Pinpoint the cell where the given text exists, returning its [X, Y] midpoint coordinate. 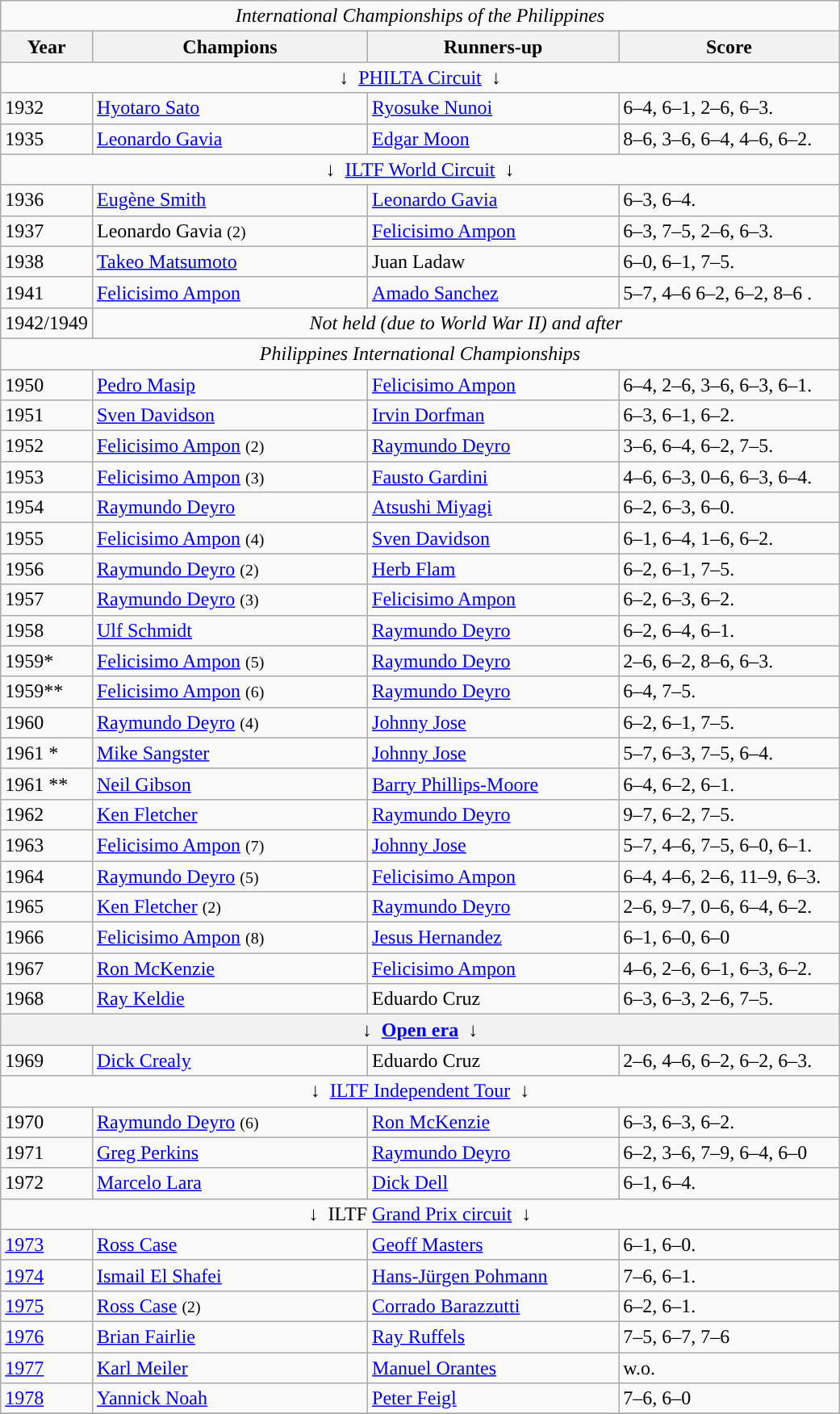
Pedro Masip [229, 385]
1953 [47, 477]
1956 [47, 569]
Takeo Matsumoto [229, 261]
Felicisimo Ampon (5) [229, 661]
1973 [47, 1245]
1960 [47, 722]
6–4, 6–1, 2–6, 6–3. [729, 108]
1967 [47, 968]
1942/1949 [47, 323]
Mike Sangster [229, 753]
6–3, 6–4. [729, 200]
↓ Open era ↓ [420, 1030]
Felicisimo Ampon (3) [229, 477]
1964 [47, 876]
6–3, 7–5, 2–6, 6–3. [729, 231]
Felicisimo Ampon (2) [229, 446]
Atsushi Miyagi [494, 508]
Year [47, 47]
Raymundo Deyro (5) [229, 876]
7–6, 6–1. [729, 1275]
6–2, 3–6, 7–9, 6–4, 6–0 [729, 1153]
Ray Keldie [229, 999]
Ross Case (2) [229, 1306]
7–5, 6–7, 7–6 [729, 1337]
1958 [47, 630]
1971 [47, 1153]
5–7, 4–6, 7–5, 6–0, 6–1. [729, 845]
6–1, 6–0, 6–0 [729, 938]
1966 [47, 938]
Ulf Schmidt [229, 630]
Juan Ladaw [494, 261]
Raymundo Deyro (4) [229, 722]
1936 [47, 200]
1978 [47, 1399]
↓ ILTF World Circuit ↓ [420, 169]
1950 [47, 385]
Dick Crealy [229, 1060]
Barry Phillips-Moore [494, 784]
5–7, 4–6 6–2, 6–2, 8–6 . [729, 292]
1961 * [47, 753]
↓ ILTF Independent Tour ↓ [420, 1091]
Raymundo Deyro (6) [229, 1122]
Marcelo Lara [229, 1183]
Ross Case [229, 1245]
6–1, 6–0. [729, 1245]
Yannick Noah [229, 1399]
Score [729, 47]
1941 [47, 292]
1970 [47, 1122]
1952 [47, 446]
Amado Sanchez [494, 292]
International Championships of the Philippines [420, 16]
Ken Fletcher [229, 814]
1965 [47, 907]
Karl Meiler [229, 1368]
8–6, 3–6, 6–4, 4–6, 6–2. [729, 139]
6–1, 6–4, 1–6, 6–2. [729, 538]
6–4, 4–6, 2–6, 11–9, 6–3. [729, 876]
2–6, 6–2, 8–6, 6–3. [729, 661]
Manuel Orantes [494, 1368]
Felicisimo Ampon (7) [229, 845]
Ken Fletcher (2) [229, 907]
Greg Perkins [229, 1153]
Edgar Moon [494, 139]
Hans-Jürgen Pohmann [494, 1275]
6–3, 6–3, 6–2. [729, 1122]
Not held (due to World War II) and after [466, 323]
Runners-up [494, 47]
1976 [47, 1337]
6–3, 6–1, 6–2. [729, 416]
1951 [47, 416]
↓ PHILTA Circuit ↓ [420, 77]
Herb Flam [494, 569]
4–6, 6–3, 0–6, 6–3, 6–4. [729, 477]
Champions [229, 47]
1969 [47, 1060]
Corrado Barazzutti [494, 1306]
1955 [47, 538]
Fausto Gardini [494, 477]
9–7, 6–2, 7–5. [729, 814]
Jesus Hernandez [494, 938]
4–6, 2–6, 6–1, 6–3, 6–2. [729, 968]
6–2, 6–1. [729, 1306]
Neil Gibson [229, 784]
3–6, 6–4, 6–2, 7–5. [729, 446]
1932 [47, 108]
Felicisimo Ampon (8) [229, 938]
Leonardo Gavia (2) [229, 231]
6–2, 6–4, 6–1. [729, 630]
1974 [47, 1275]
1959** [47, 692]
Ryosuke Nunoi [494, 108]
2–6, 9–7, 0–6, 6–4, 6–2. [729, 907]
Dick Dell [494, 1183]
w.o. [729, 1368]
Philippines International Championships [420, 353]
1938 [47, 261]
6–1, 6–4. [729, 1183]
Raymundo Deyro (3) [229, 600]
Ismail El Shafei [229, 1275]
7–6, 6–0 [729, 1399]
Irvin Dorfman [494, 416]
Brian Fairlie [229, 1337]
Raymundo Deyro (2) [229, 569]
6–4, 7–5. [729, 692]
Geoff Masters [494, 1245]
Peter Feigl [494, 1399]
1963 [47, 845]
6–3, 6–3, 2–6, 7–5. [729, 999]
6–4, 6–2, 6–1. [729, 784]
Eugène Smith [229, 200]
1935 [47, 139]
1957 [47, 600]
1977 [47, 1368]
1961 ** [47, 784]
1937 [47, 231]
1959* [47, 661]
2–6, 4–6, 6–2, 6–2, 6–3. [729, 1060]
6–4, 2–6, 3–6, 6–3, 6–1. [729, 385]
Felicisimo Ampon (6) [229, 692]
Hyotaro Sato [229, 108]
6–0, 6–1, 7–5. [729, 261]
1962 [47, 814]
Felicisimo Ampon (4) [229, 538]
Ray Ruffels [494, 1337]
1975 [47, 1306]
6–2, 6–3, 6–2. [729, 600]
5–7, 6–3, 7–5, 6–4. [729, 753]
1968 [47, 999]
6–2, 6–3, 6–0. [729, 508]
↓ ILTF Grand Prix circuit ↓ [420, 1214]
1954 [47, 508]
1972 [47, 1183]
